Return the [x, y] coordinate for the center point of the cell that contains the specified text.  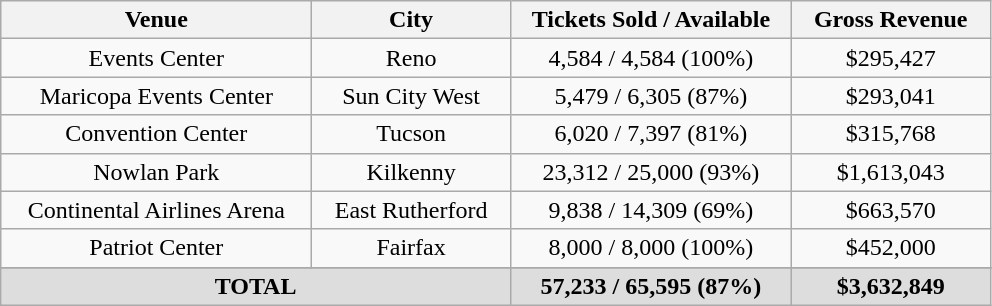
5,479 / 6,305 (87%) [650, 96]
Sun City West [412, 96]
Reno [412, 58]
City [412, 20]
Events Center [156, 58]
Venue [156, 20]
9,838 / 14,309 (69%) [650, 210]
$1,613,043 [890, 172]
$663,570 [890, 210]
$315,768 [890, 134]
Tucson [412, 134]
Fairfax [412, 248]
Continental Airlines Arena [156, 210]
6,020 / 7,397 (81%) [650, 134]
4,584 / 4,584 (100%) [650, 58]
$452,000 [890, 248]
Convention Center [156, 134]
Kilkenny [412, 172]
Maricopa Events Center [156, 96]
Gross Revenue [890, 20]
TOTAL [256, 286]
East Rutherford [412, 210]
8,000 / 8,000 (100%) [650, 248]
Nowlan Park [156, 172]
$3,632,849 [890, 286]
Patriot Center [156, 248]
$295,427 [890, 58]
Tickets Sold / Available [650, 20]
$293,041 [890, 96]
23,312 / 25,000 (93%) [650, 172]
57,233 / 65,595 (87%) [650, 286]
